From the cell containing the given text, extract its center point as [x, y] coordinate. 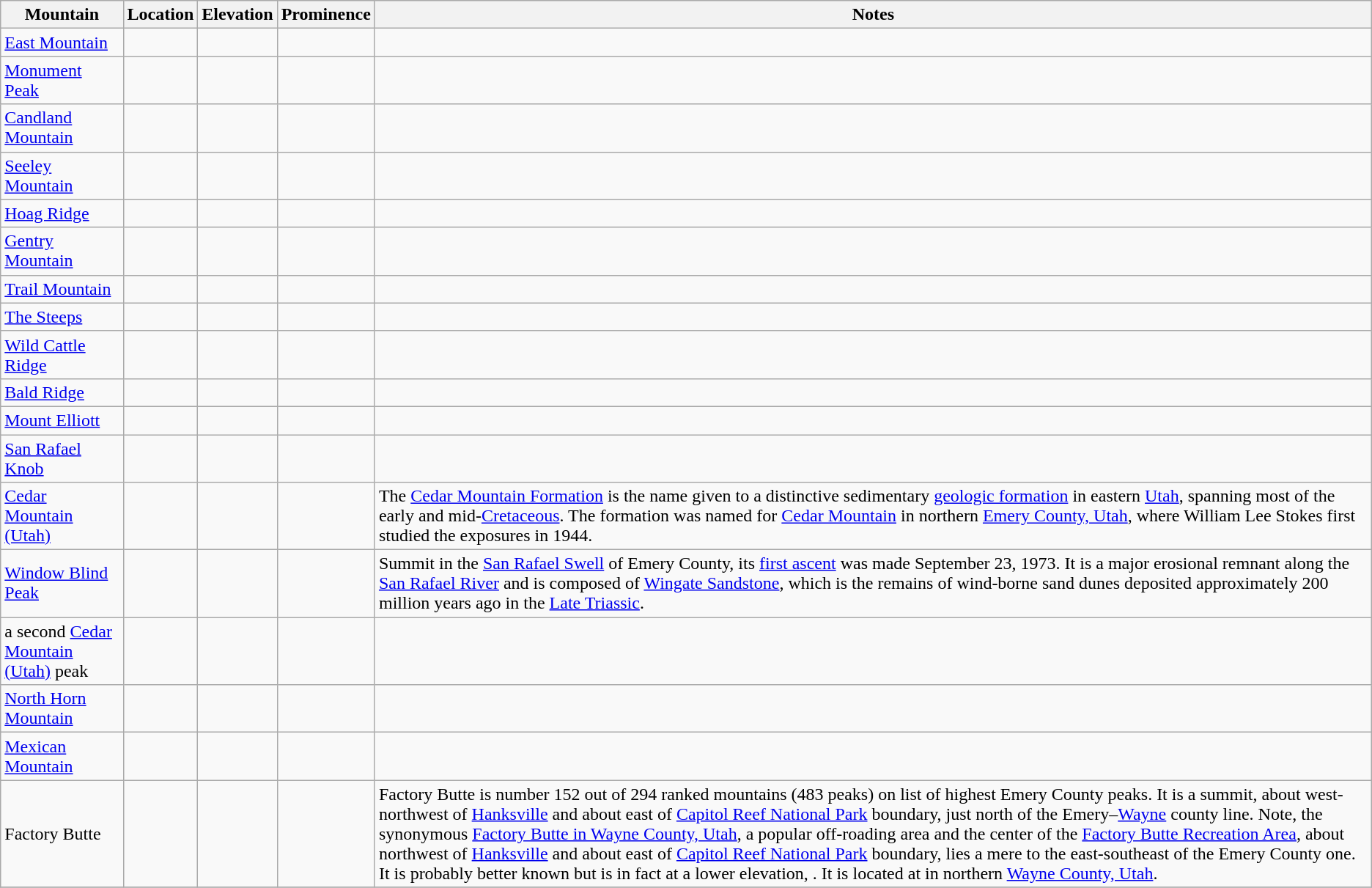
Mount Elliott [62, 420]
a second Cedar Mountain (Utah) peak [62, 651]
Location [161, 15]
San Rafael Knob [62, 458]
Gentry Mountain [62, 251]
Prominence [325, 15]
Bald Ridge [62, 392]
Trail Mountain [62, 289]
Wild Cattle Ridge [62, 355]
Elevation [237, 15]
Monument Peak [62, 81]
North Horn Mountain [62, 708]
Window Blind Peak [62, 584]
Mountain [62, 15]
Candland Mountain [62, 128]
Notes [873, 15]
Factory Butte [62, 834]
Seeley Mountain [62, 176]
Cedar Mountain (Utah) [62, 516]
The Steeps [62, 317]
East Mountain [62, 43]
Mexican Mountain [62, 757]
Hoag Ridge [62, 213]
